Locate the cell with the specified text and output its [X, Y] center coordinate. 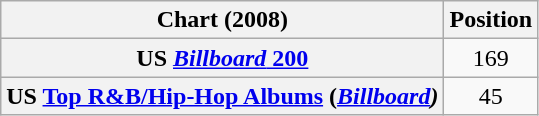
45 [491, 96]
US Top R&B/Hip-Hop Albums (Billboard) [222, 96]
169 [491, 58]
Position [491, 20]
US Billboard 200 [222, 58]
Chart (2008) [222, 20]
